Pinpoint the cell where the given text exists, returning its [X, Y] midpoint coordinate. 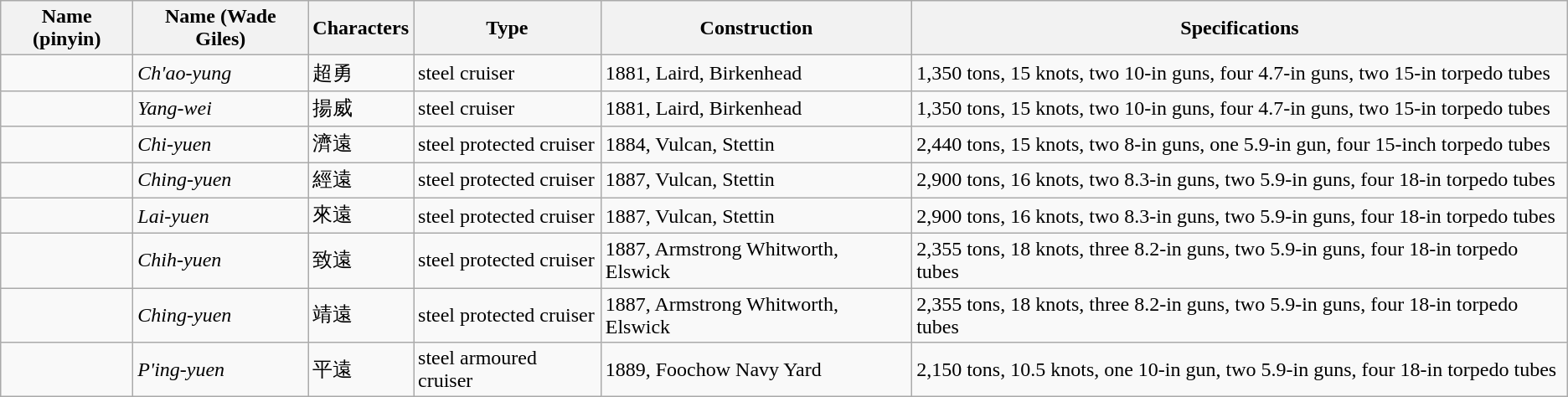
steel armoured cruiser [508, 370]
1889, Foochow Navy Yard [756, 370]
平遠 [361, 370]
經遠 [361, 181]
Construction [756, 28]
Chi-yuen [221, 144]
2,150 tons, 10.5 knots, one 10-in gun, two 5.9-in guns, four 18-in torpedo tubes [1240, 370]
Yang-wei [221, 109]
致遠 [361, 261]
Name (Wade Giles) [221, 28]
揚威 [361, 109]
濟遠 [361, 144]
Name (pinyin) [67, 28]
Characters [361, 28]
P'ing-yuen [221, 370]
Specifications [1240, 28]
Type [508, 28]
Chih-yuen [221, 261]
2,440 tons, 15 knots, two 8-in guns, one 5.9-in gun, four 15-inch torpedo tubes [1240, 144]
1884, Vulcan, Stettin [756, 144]
Ch'ao-yung [221, 74]
靖遠 [361, 315]
來遠 [361, 216]
Lai-yuen [221, 216]
超勇 [361, 74]
